Capture the cell that displays the provided text and extract its (X, Y) central coordinate. 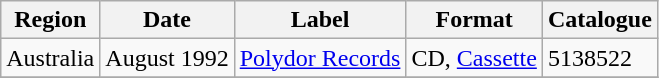
5138522 (600, 58)
Date (167, 20)
Australia (50, 58)
August 1992 (167, 58)
Polydor Records (320, 58)
Catalogue (600, 20)
Format (474, 20)
Region (50, 20)
Label (320, 20)
CD, Cassette (474, 58)
